Locate the cell with the specified text and output its (X, Y) center coordinate. 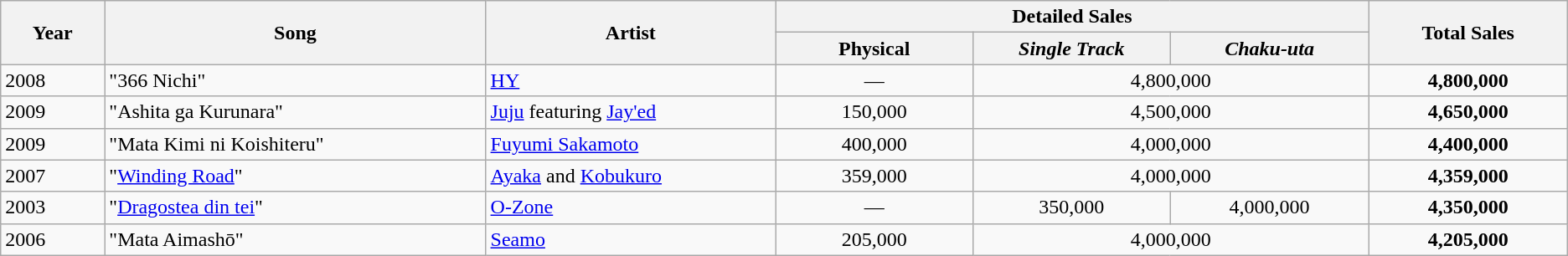
Total Sales (1467, 33)
"Dragostea din tei" (295, 207)
HY (631, 80)
"Ashita ga Kurunara" (295, 112)
"Winding Road" (295, 176)
350,000 (1072, 207)
2008 (53, 80)
359,000 (874, 176)
4,500,000 (1171, 112)
Seamo (631, 239)
2006 (53, 239)
"Mata Aimashō" (295, 239)
Artist (631, 33)
"366 Nichi" (295, 80)
Year (53, 33)
Ayaka and Kobukuro (631, 176)
205,000 (874, 239)
Juju featuring Jay'ed (631, 112)
O-Zone (631, 207)
2003 (53, 207)
400,000 (874, 144)
Song (295, 33)
Chaku-uta (1270, 49)
Physical (874, 49)
4,350,000 (1467, 207)
150,000 (874, 112)
"Mata Kimi ni Koishiteru" (295, 144)
2007 (53, 176)
4,205,000 (1467, 239)
Single Track (1072, 49)
Detailed Sales (1072, 17)
4,400,000 (1467, 144)
Fuyumi Sakamoto (631, 144)
4,359,000 (1467, 176)
4,650,000 (1467, 112)
